Identify which cell holds the provided text, then report its [x, y] central coordinate. 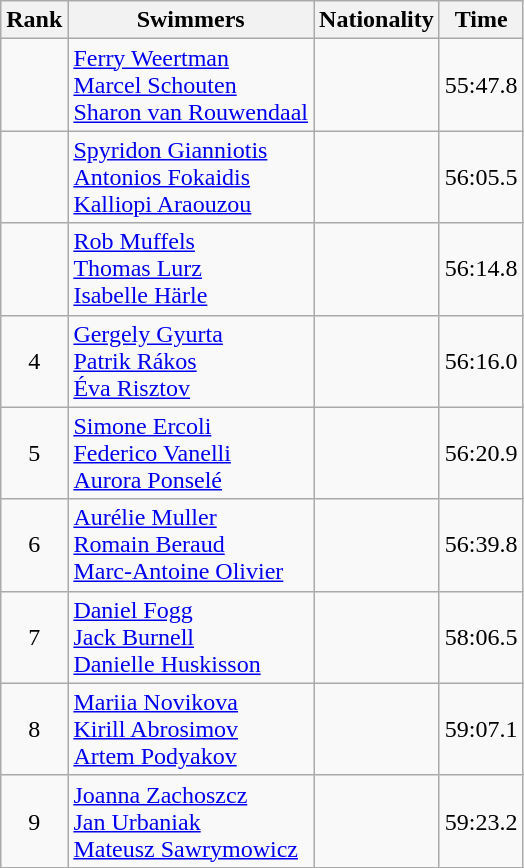
4 [34, 361]
Rob MuffelsThomas LurzIsabelle Härle [191, 269]
Joanna ZachoszczJan UrbaniakMateusz Sawrymowicz [191, 821]
56:14.8 [481, 269]
Nationality [377, 20]
Mariia NovikovaKirill AbrosimovArtem Podyakov [191, 729]
Simone ErcoliFederico VanelliAurora Ponselé [191, 453]
56:16.0 [481, 361]
58:06.5 [481, 637]
56:39.8 [481, 545]
8 [34, 729]
56:20.9 [481, 453]
Aurélie MullerRomain BeraudMarc-Antoine Olivier [191, 545]
9 [34, 821]
Swimmers [191, 20]
5 [34, 453]
Ferry WeertmanMarcel SchoutenSharon van Rouwendaal [191, 85]
Spyridon GianniotisAntonios FokaidisKalliopi Araouzou [191, 177]
Rank [34, 20]
6 [34, 545]
55:47.8 [481, 85]
Gergely GyurtaPatrik RákosÉva Risztov [191, 361]
Daniel FoggJack BurnellDanielle Huskisson [191, 637]
59:23.2 [481, 821]
7 [34, 637]
Time [481, 20]
59:07.1 [481, 729]
56:05.5 [481, 177]
